Pinpoint the cell where the given text exists, returning its (X, Y) midpoint coordinate. 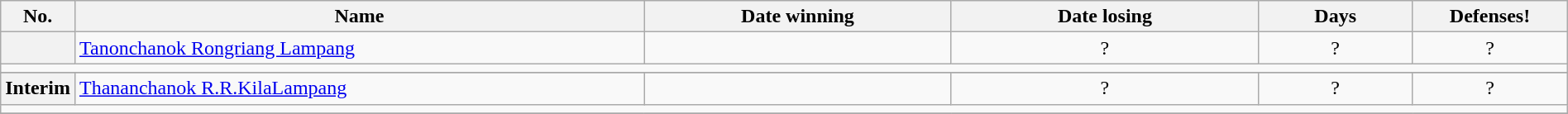
No. (38, 17)
Date losing (1105, 17)
Date winning (798, 17)
Defenses! (1490, 17)
Name (359, 17)
Days (1336, 17)
Thananchanok R.R.KilaLampang (359, 88)
Interim (38, 88)
Tanonchanok Rongriang Lampang (359, 48)
